Extract the [X, Y] coordinate from the center of the cell holding the provided text.  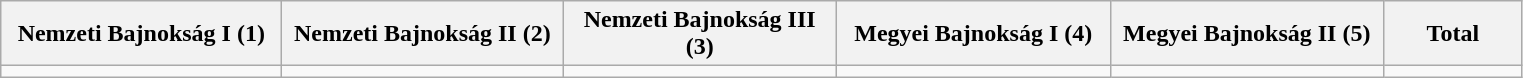
Total [1454, 34]
Nemzeti Bajnokság I (1) [142, 34]
Megyei Bajnokság II (5) [1247, 34]
Nemzeti Bajnokság III (3) [700, 34]
Nemzeti Bajnokság II (2) [422, 34]
Megyei Bajnokság I (4) [973, 34]
